Capture the cell that displays the provided text and extract its (X, Y) central coordinate. 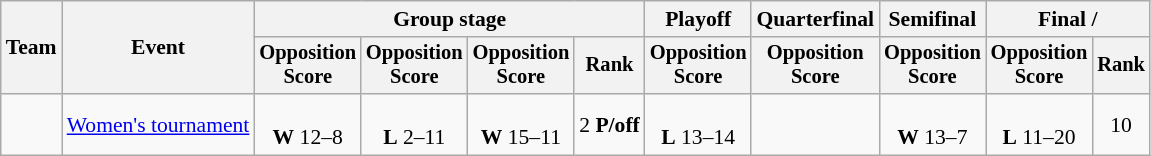
Team (32, 48)
Group stage (449, 19)
Women's tournament (158, 124)
W 15–11 (522, 124)
L 2–11 (414, 124)
L 13–14 (698, 124)
L 11–20 (1040, 124)
W 12–8 (308, 124)
Event (158, 48)
10 (1121, 124)
Playoff (698, 19)
Quarterfinal (815, 19)
2 P/off (610, 124)
Final / (1068, 19)
W 13–7 (932, 124)
Semifinal (932, 19)
